Return the (X, Y) coordinate for the center point of the cell that contains the specified text.  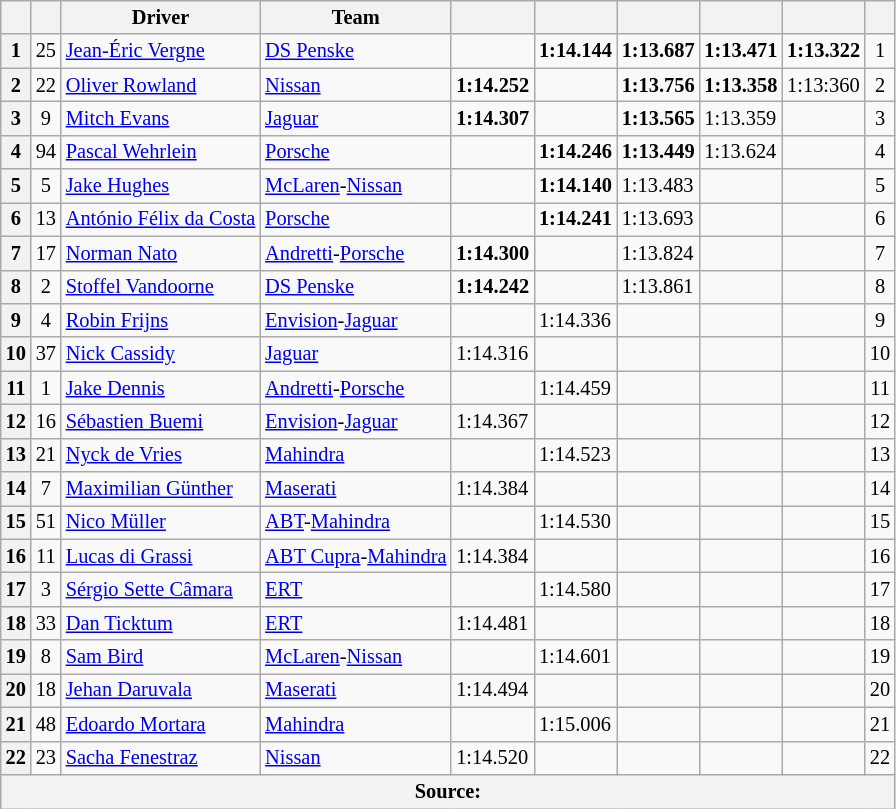
1:13:360 (824, 85)
Nick Cassidy (160, 354)
Sam Bird (160, 657)
Sacha Fenestraz (160, 758)
Jean-Éric Vergne (160, 51)
23 (46, 758)
Pascal Wehrlein (160, 152)
1:14.520 (492, 758)
1:13.359 (742, 118)
Mitch Evans (160, 118)
1:14.523 (576, 455)
33 (46, 623)
Dan Ticktum (160, 623)
Source: (448, 791)
94 (46, 152)
1:14.316 (492, 354)
1:13.483 (658, 186)
1:13.358 (742, 85)
1:13.824 (658, 253)
1:14.530 (576, 522)
37 (46, 354)
1:14.241 (576, 219)
1:14.580 (576, 589)
51 (46, 522)
1:13.693 (658, 219)
1:13.565 (658, 118)
1:13.756 (658, 85)
Stoffel Vandoorne (160, 287)
ABT Cupra-Mahindra (356, 556)
1:13.449 (658, 152)
1:15.006 (576, 724)
1:14.144 (576, 51)
Norman Nato (160, 253)
Nyck de Vries (160, 455)
Driver (160, 17)
Maximilian Günther (160, 489)
1:14.140 (576, 186)
Jake Dennis (160, 388)
1:14.336 (576, 320)
1:14.459 (576, 388)
Robin Frijns (160, 320)
ABT-Mahindra (356, 522)
25 (46, 51)
1:14.367 (492, 421)
Nico Müller (160, 522)
Jake Hughes (160, 186)
Lucas di Grassi (160, 556)
1:14.307 (492, 118)
1:14.252 (492, 85)
1:14.300 (492, 253)
Sérgio Sette Câmara (160, 589)
Team (356, 17)
1:13.687 (658, 51)
Jehan Daruvala (160, 690)
Oliver Rowland (160, 85)
1:13.471 (742, 51)
1:14.246 (576, 152)
1:13.624 (742, 152)
1:13.861 (658, 287)
1:14.494 (492, 690)
António Félix da Costa (160, 219)
1:14.242 (492, 287)
48 (46, 724)
Edoardo Mortara (160, 724)
1:14.601 (576, 657)
1:14.481 (492, 623)
Sébastien Buemi (160, 421)
1:13.322 (824, 51)
